Scan for the cell matching the given text and deliver its [X, Y] coordinate at center. 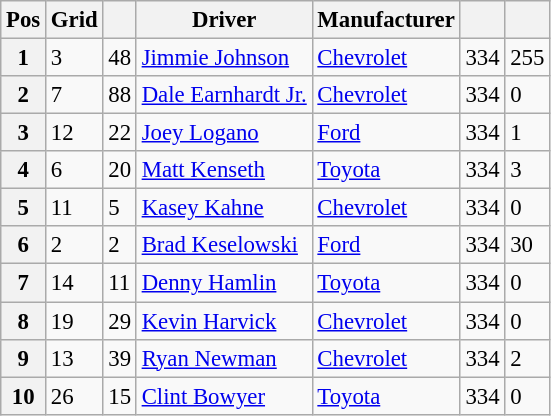
39 [120, 358]
255 [528, 58]
Driver [224, 20]
20 [120, 170]
10 [24, 396]
Ryan Newman [224, 358]
22 [120, 133]
Clint Bowyer [224, 396]
4 [24, 170]
48 [120, 58]
9 [24, 358]
15 [120, 396]
88 [120, 95]
Brad Keselowski [224, 245]
Denny Hamlin [224, 283]
Grid [74, 20]
13 [74, 358]
Kasey Kahne [224, 208]
Kevin Harvick [224, 321]
Pos [24, 20]
Manufacturer [386, 20]
19 [74, 321]
30 [528, 245]
26 [74, 396]
12 [74, 133]
8 [24, 321]
29 [120, 321]
Joey Logano [224, 133]
Dale Earnhardt Jr. [224, 95]
14 [74, 283]
Matt Kenseth [224, 170]
Jimmie Johnson [224, 58]
